Locate the cell with the specified text and output its (x, y) center coordinate. 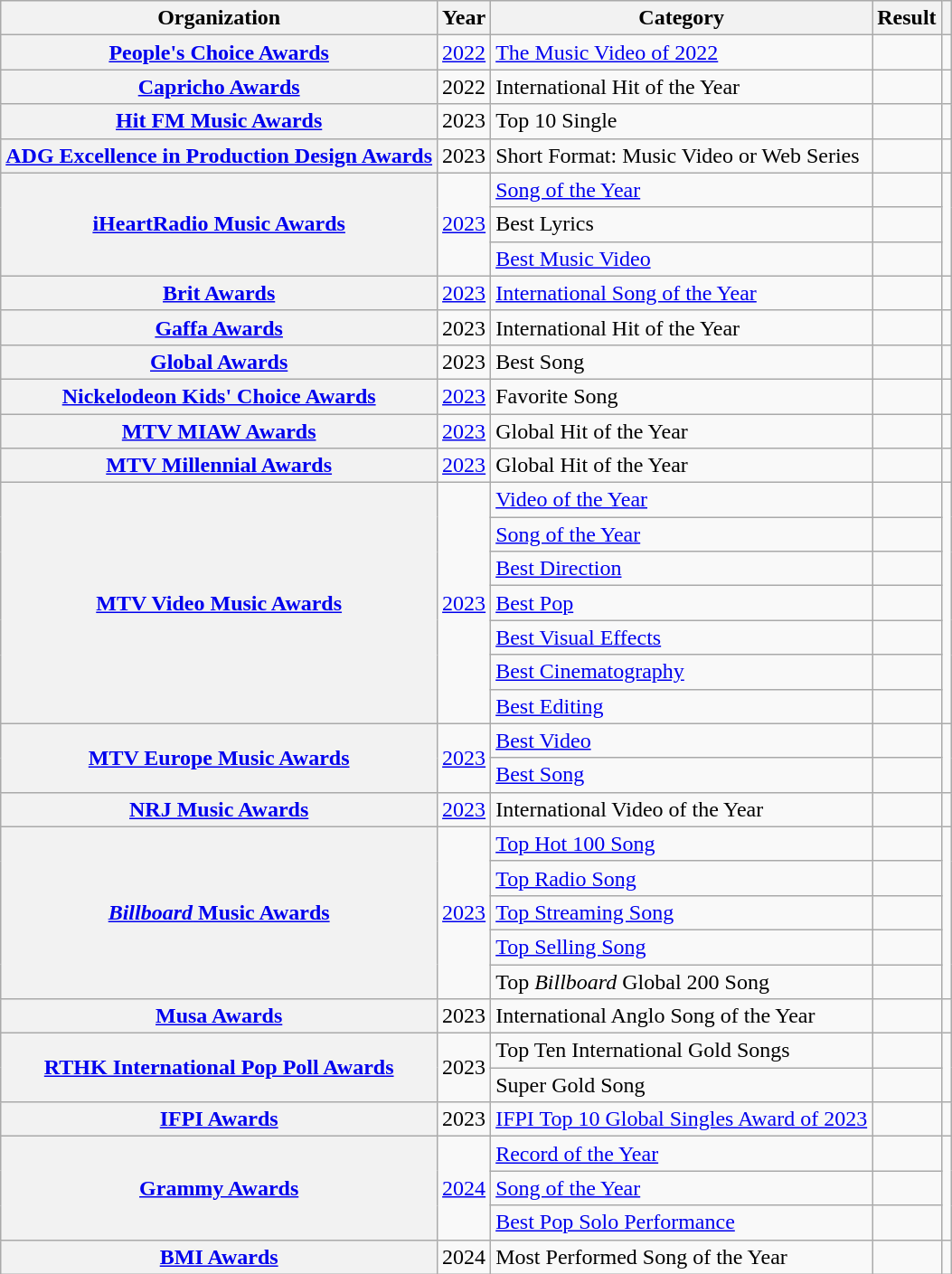
Best Video (682, 741)
International Song of the Year (682, 293)
Grammy Awards (219, 1188)
Top Ten International Gold Songs (682, 1051)
MTV Millennial Awards (219, 466)
MTV Video Music Awards (219, 603)
Musa Awards (219, 1016)
ADG Excellence in Production Design Awards (219, 156)
Capricho Awards (219, 87)
Best Music Video (682, 259)
Year (465, 18)
Best Direction (682, 569)
MTV MIAW Awards (219, 431)
Top Hot 100 Song (682, 844)
Top Streaming Song (682, 912)
Gaffa Awards (219, 327)
MTV Europe Music Awards (219, 758)
NRJ Music Awards (219, 809)
International Anglo Song of the Year (682, 1016)
Nickelodeon Kids' Choice Awards (219, 396)
Global Awards (219, 362)
Best Pop (682, 603)
IFPI Awards (219, 1119)
IFPI Top 10 Global Singles Award of 2023 (682, 1119)
Top Radio Song (682, 878)
Super Gold Song (682, 1085)
Favorite Song (682, 396)
Organization (219, 18)
Best Pop Solo Performance (682, 1222)
The Music Video of 2022 (682, 52)
Billboard Music Awards (219, 912)
Video of the Year (682, 500)
iHeartRadio Music Awards (219, 224)
International Video of the Year (682, 809)
Record of the Year (682, 1154)
RTHK International Pop Poll Awards (219, 1068)
Best Editing (682, 706)
Best Lyrics (682, 224)
Brit Awards (219, 293)
Hit FM Music Awards (219, 121)
Best Cinematography (682, 672)
People's Choice Awards (219, 52)
Category (682, 18)
Top Billboard Global 200 Song (682, 981)
Top 10 Single (682, 121)
Top Selling Song (682, 947)
Most Performed Song of the Year (682, 1257)
Best Visual Effects (682, 637)
Short Format: Music Video or Web Series (682, 156)
BMI Awards (219, 1257)
Result (907, 18)
